For the text-containing cell, return its midpoint in (X, Y) coordinate format. 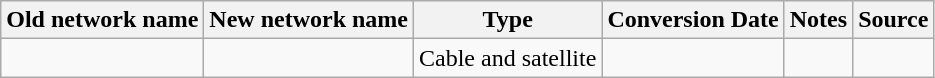
Source (894, 20)
Old network name (102, 20)
New network name (309, 20)
Cable and satellite (508, 58)
Type (508, 20)
Conversion Date (693, 20)
Notes (818, 20)
